Provide the [X, Y] coordinate of the cell's center where the given text is located.  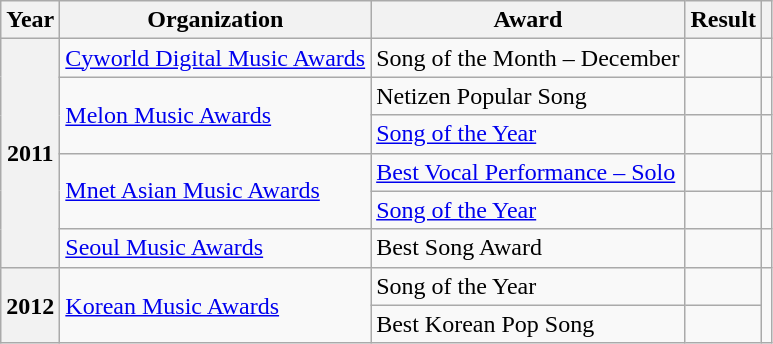
2011 [30, 153]
Seoul Music Awards [216, 248]
Korean Music Awards [216, 305]
Best Korean Pop Song [528, 324]
Netizen Popular Song [528, 96]
Song of the Month – December [528, 58]
2012 [30, 305]
Organization [216, 20]
Cyworld Digital Music Awards [216, 58]
Melon Music Awards [216, 115]
Award [528, 20]
Best Vocal Performance – Solo [528, 172]
Year [30, 20]
Result [723, 20]
Mnet Asian Music Awards [216, 191]
Best Song Award [528, 248]
